From the cell containing the given text, extract its center point as [x, y] coordinate. 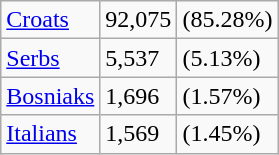
Italians [50, 134]
(85.28%) [228, 20]
(1.45%) [228, 134]
Serbs [50, 58]
Bosniaks [50, 96]
1,696 [138, 96]
(1.57%) [228, 96]
1,569 [138, 134]
5,537 [138, 58]
(5.13%) [228, 58]
92,075 [138, 20]
Croats [50, 20]
